Return the [X, Y] coordinate for the center point of the cell that contains the specified text.  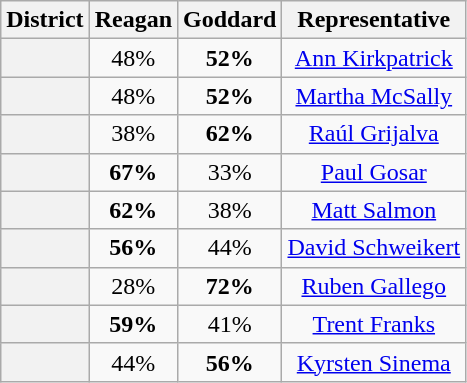
Kyrsten Sinema [374, 362]
33% [230, 172]
Ruben Gallego [374, 286]
Martha McSally [374, 96]
Paul Gosar [374, 172]
Matt Salmon [374, 210]
67% [133, 172]
41% [230, 324]
Representative [374, 20]
Trent Franks [374, 324]
59% [133, 324]
Ann Kirkpatrick [374, 58]
District [45, 20]
David Schweikert [374, 248]
72% [230, 286]
Goddard [230, 20]
28% [133, 286]
Reagan [133, 20]
Raúl Grijalva [374, 134]
